Find where the given text appears and provide that cell's center as (x, y) coordinate. 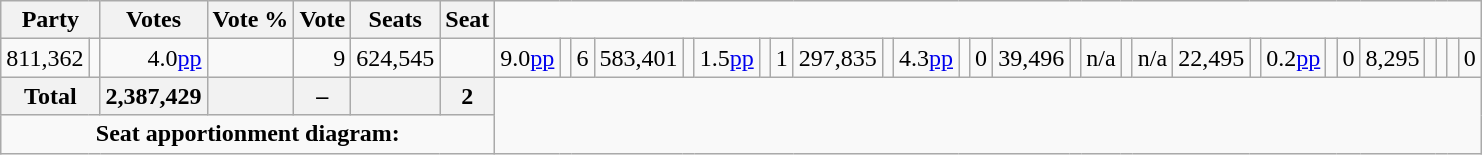
Seat apportionment diagram: (248, 134)
Party (50, 20)
9 (322, 58)
6 (582, 58)
2 (468, 96)
583,401 (638, 58)
Vote (322, 20)
297,835 (838, 58)
8,295 (1392, 58)
4.0pp (154, 58)
811,362 (45, 58)
1 (782, 58)
– (322, 96)
624,545 (396, 58)
9.0pp (528, 58)
Vote % (250, 20)
39,496 (1032, 58)
Votes (154, 20)
0.2pp (1294, 58)
1.5pp (726, 58)
2,387,429 (154, 96)
22,495 (1212, 58)
Seat (468, 20)
Total (50, 96)
Seats (396, 20)
4.3pp (926, 58)
